Locate the cell with the specified text and output its (x, y) center coordinate. 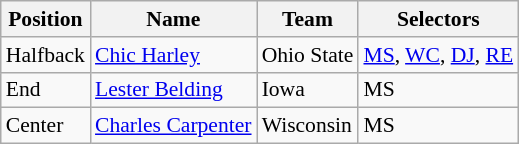
Ohio State (308, 55)
Wisconsin (308, 126)
Position (46, 19)
Halfback (46, 55)
Name (174, 19)
Center (46, 126)
Team (308, 19)
Chic Harley (174, 55)
Selectors (438, 19)
MS, WC, DJ, RE (438, 55)
Charles Carpenter (174, 126)
Iowa (308, 90)
Lester Belding (174, 90)
End (46, 90)
